Output the [x, y] coordinate of the center of the cell containing the given text.  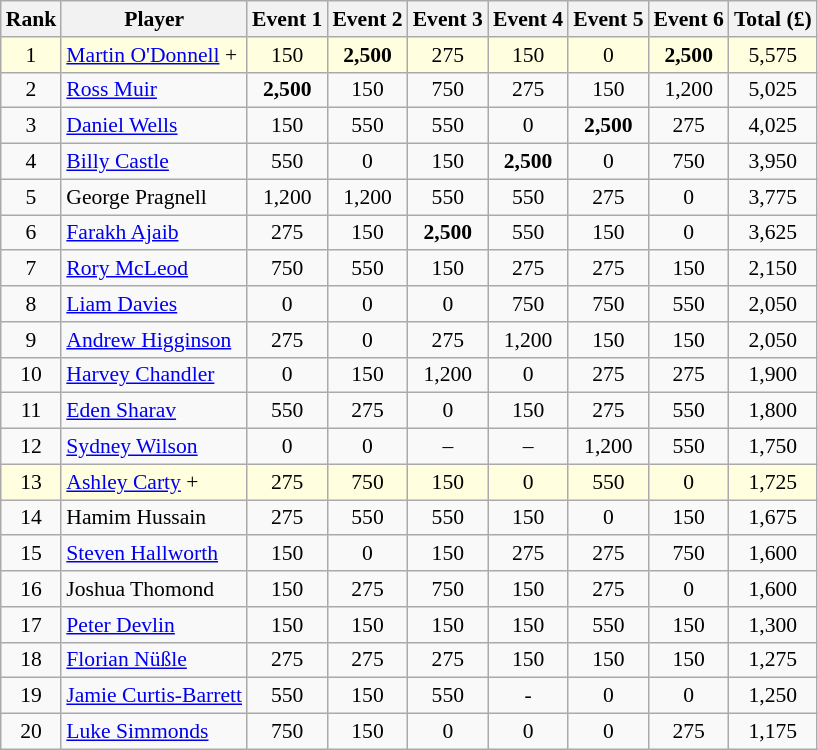
- [528, 696]
1,250 [773, 696]
15 [32, 554]
Joshua Thomond [154, 589]
Event 6 [689, 19]
Rory McLeod [154, 269]
1,300 [773, 625]
20 [32, 732]
17 [32, 625]
1,725 [773, 482]
3,775 [773, 197]
1,750 [773, 447]
5 [32, 197]
5,575 [773, 55]
1,675 [773, 518]
13 [32, 482]
Ashley Carty + [154, 482]
4 [32, 162]
6 [32, 233]
7 [32, 269]
Total (£) [773, 19]
1,275 [773, 660]
Harvey Chandler [154, 375]
9 [32, 340]
Andrew Higginson [154, 340]
4,025 [773, 126]
1 [32, 55]
Jamie Curtis-Barrett [154, 696]
Event 5 [608, 19]
Florian Nüßle [154, 660]
Event 4 [528, 19]
Daniel Wells [154, 126]
Rank [32, 19]
Player [154, 19]
2,150 [773, 269]
8 [32, 304]
3 [32, 126]
1,800 [773, 411]
Liam Davies [154, 304]
18 [32, 660]
1,175 [773, 732]
Event 1 [287, 19]
Steven Hallworth [154, 554]
Event 2 [367, 19]
14 [32, 518]
Farakh Ajaib [154, 233]
Eden Sharav [154, 411]
Peter Devlin [154, 625]
5,025 [773, 90]
Luke Simmonds [154, 732]
19 [32, 696]
11 [32, 411]
2 [32, 90]
3,625 [773, 233]
3,950 [773, 162]
16 [32, 589]
1,900 [773, 375]
12 [32, 447]
Martin O'Donnell + [154, 55]
Billy Castle [154, 162]
George Pragnell [154, 197]
Ross Muir [154, 90]
Sydney Wilson [154, 447]
Hamim Hussain [154, 518]
10 [32, 375]
Event 3 [448, 19]
